Locate the cell with the specified text and output its [x, y] center coordinate. 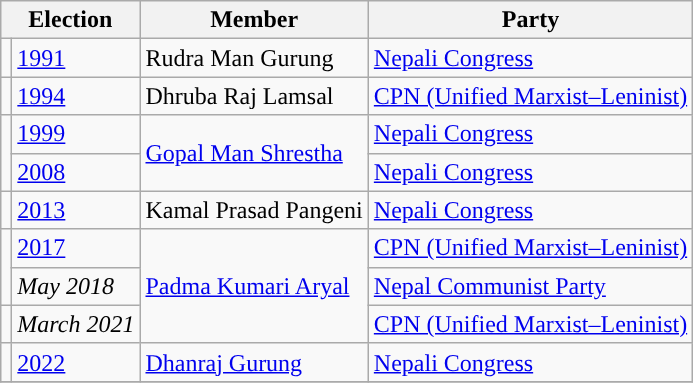
Election [70, 20]
Kamal Prasad Pangeni [254, 210]
Dhanraj Gurung [254, 362]
1999 [76, 134]
Gopal Man Shrestha [254, 153]
Rudra Man Gurung [254, 58]
2008 [76, 172]
March 2021 [76, 324]
1991 [76, 58]
May 2018 [76, 286]
Nepal Communist Party [530, 286]
2022 [76, 362]
Dhruba Raj Lamsal [254, 96]
1994 [76, 96]
2013 [76, 210]
Party [530, 20]
Member [254, 20]
2017 [76, 248]
Padma Kumari Aryal [254, 286]
